Return the [x, y] coordinate for the center point of the cell that contains the specified text.  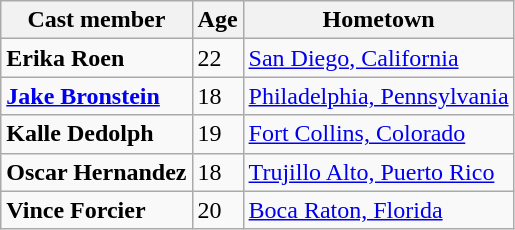
Cast member [96, 20]
Oscar Hernandez [96, 172]
Hometown [378, 20]
Boca Raton, Florida [378, 210]
22 [218, 58]
Erika Roen [96, 58]
Philadelphia, Pennsylvania [378, 96]
20 [218, 210]
Vince Forcier [96, 210]
Age [218, 20]
Kalle Dedolph [96, 134]
Jake Bronstein [96, 96]
Trujillo Alto, Puerto Rico [378, 172]
Fort Collins, Colorado [378, 134]
San Diego, California [378, 58]
19 [218, 134]
